For the text-containing cell, return its midpoint in [X, Y] coordinate format. 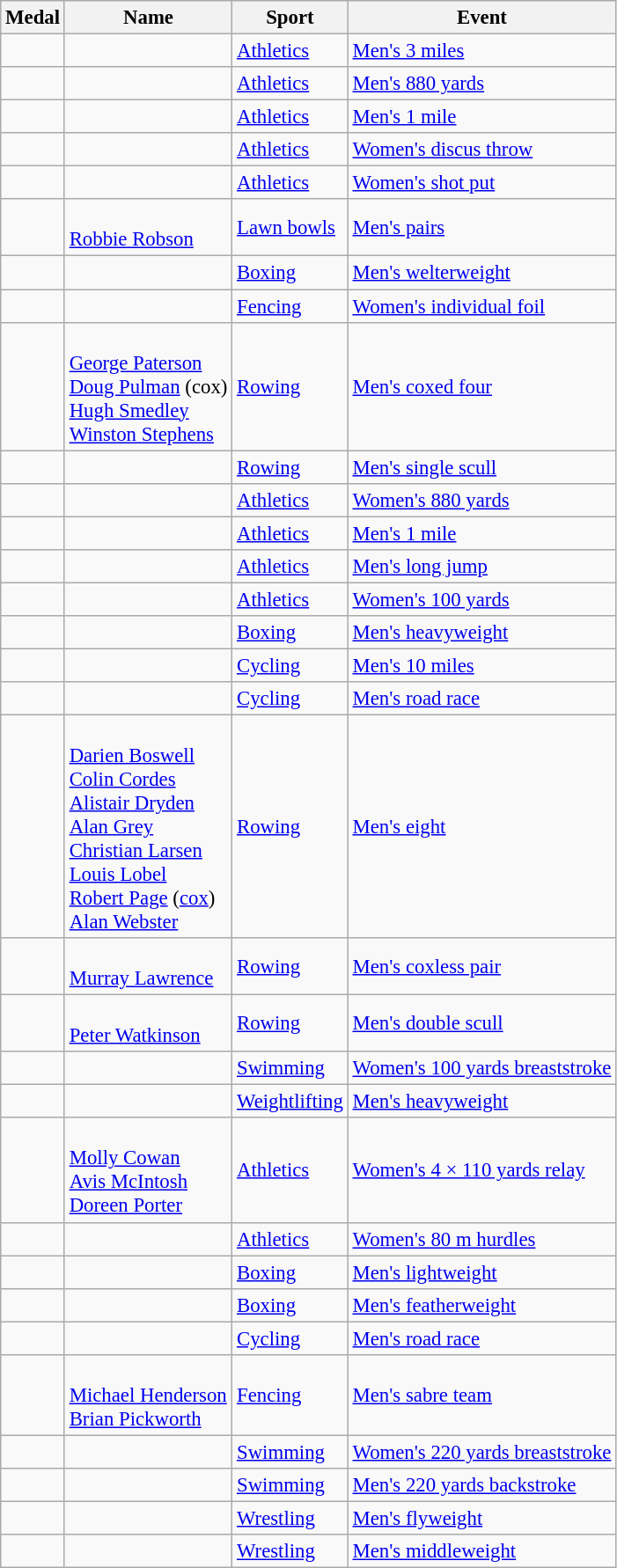
Medal [33, 18]
Women's 220 yards breaststroke [482, 1452]
Men's 880 yards [482, 84]
Women's discus throw [482, 150]
Sport [290, 18]
Molly CowanAvis McIntoshDoreen Porter [148, 1170]
Men's long jump [482, 567]
Weightlifting [290, 1102]
Men's middleweight [482, 1551]
Men's featherweight [482, 1305]
Women's 4 × 110 yards relay [482, 1170]
Men's 3 miles [482, 51]
Michael HendersonBrian Pickworth [148, 1396]
Men's sabre team [482, 1396]
George PatersonDoug Pulman (cox)Hugh SmedleyWinston Stephens [148, 386]
Murray Lawrence [148, 966]
Men's coxed four [482, 386]
Men's double scull [482, 1024]
Event [482, 18]
Women's 880 yards [482, 500]
Men's pairs [482, 227]
Women's 80 m hurdles [482, 1239]
Women's shot put [482, 183]
Women's 100 yards breaststroke [482, 1068]
Men's coxless pair [482, 966]
Men's flyweight [482, 1518]
Men's lightweight [482, 1272]
Men's single scull [482, 467]
Men's 10 miles [482, 665]
Robbie Robson [148, 227]
Men's welterweight [482, 273]
Women's individual foil [482, 306]
Men's eight [482, 827]
Darien BoswellColin CordesAlistair DrydenAlan GreyChristian LarsenLouis LobelRobert Page (cox)Alan Webster [148, 827]
Name [148, 18]
Women's 100 yards [482, 599]
Lawn bowls [290, 227]
Men's 220 yards backstroke [482, 1485]
Peter Watkinson [148, 1024]
